Return (X, Y) of the center of cell containing provided text 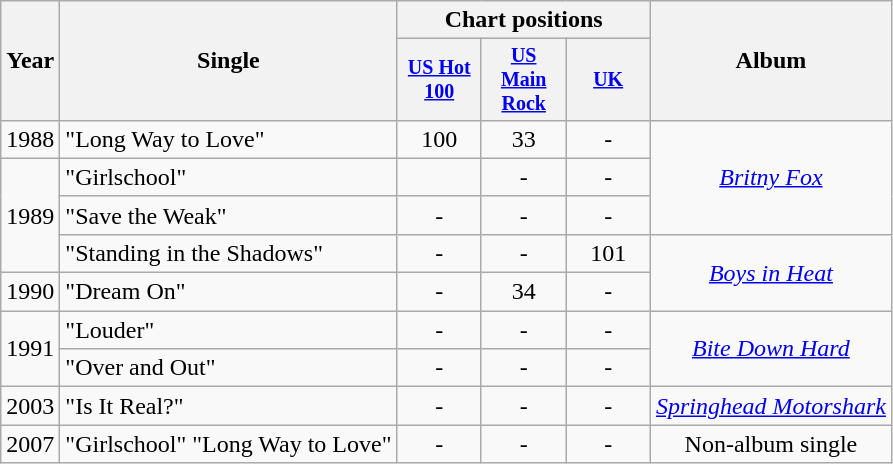
1990 (30, 292)
1989 (30, 215)
Britny Fox (770, 177)
UK (608, 80)
"Standing in the Shadows" (228, 253)
Year (30, 61)
2003 (30, 406)
"Over and Out" (228, 368)
33 (523, 139)
Chart positions (524, 20)
US Hot 100 (439, 80)
"Is It Real?" (228, 406)
1988 (30, 139)
"Girlschool" (228, 177)
Boys in Heat (770, 272)
"Louder" (228, 330)
"Save the Weak" (228, 215)
Single (228, 61)
"Girlschool" "Long Way to Love" (228, 444)
34 (523, 292)
US Main Rock (523, 80)
Bite Down Hard (770, 349)
Album (770, 61)
Springhead Motorshark (770, 406)
101 (608, 253)
Non-album single (770, 444)
100 (439, 139)
"Dream On" (228, 292)
2007 (30, 444)
1991 (30, 349)
"Long Way to Love" (228, 139)
